Provide the (X, Y) coordinate of the cell's center where the given text is located.  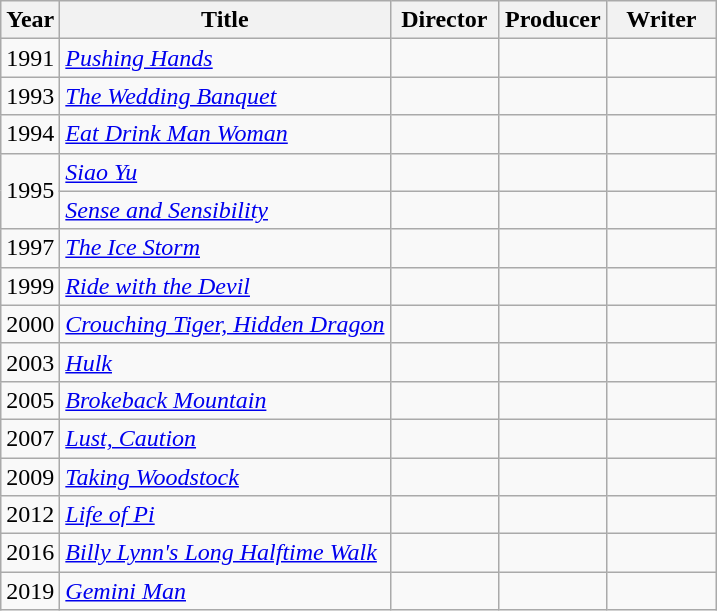
Hulk (225, 362)
Taking Woodstock (225, 477)
The Ice Storm (225, 248)
Eat Drink Man Woman (225, 134)
1999 (30, 286)
Sense and Sensibility (225, 210)
2005 (30, 400)
Writer (662, 20)
2000 (30, 324)
2003 (30, 362)
1997 (30, 248)
Brokeback Mountain (225, 400)
Pushing Hands (225, 58)
Producer (554, 20)
Billy Lynn's Long Halftime Walk (225, 553)
Ride with the Devil (225, 286)
2009 (30, 477)
1995 (30, 191)
Life of Pi (225, 515)
2007 (30, 438)
2016 (30, 553)
Director (444, 20)
Siao Yu (225, 172)
1993 (30, 96)
Gemini Man (225, 591)
2019 (30, 591)
2012 (30, 515)
Title (225, 20)
Year (30, 20)
Crouching Tiger, Hidden Dragon (225, 324)
Lust, Caution (225, 438)
1994 (30, 134)
The Wedding Banquet (225, 96)
1991 (30, 58)
